Extract the (X, Y) coordinate from the center of the cell holding the provided text.  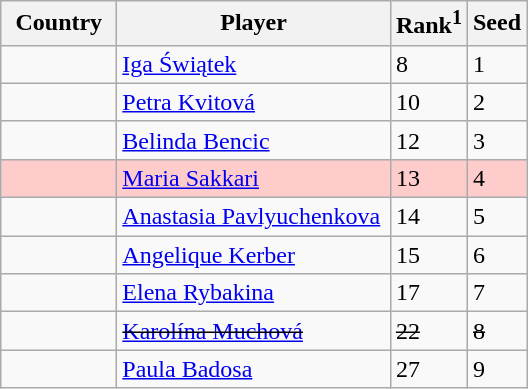
12 (428, 140)
Paula Badosa (254, 369)
5 (496, 217)
13 (428, 178)
Anastasia Pavlyuchenkova (254, 217)
2 (496, 102)
27 (428, 369)
9 (496, 369)
Country (59, 24)
4 (496, 178)
1 (496, 64)
3 (496, 140)
7 (496, 293)
Angelique Kerber (254, 255)
17 (428, 293)
Belinda Bencic (254, 140)
Rank1 (428, 24)
10 (428, 102)
Petra Kvitová (254, 102)
Player (254, 24)
14 (428, 217)
Seed (496, 24)
Karolína Muchová (254, 331)
22 (428, 331)
Maria Sakkari (254, 178)
Elena Rybakina (254, 293)
15 (428, 255)
6 (496, 255)
Iga Świątek (254, 64)
